Capture the cell that displays the provided text and extract its (X, Y) central coordinate. 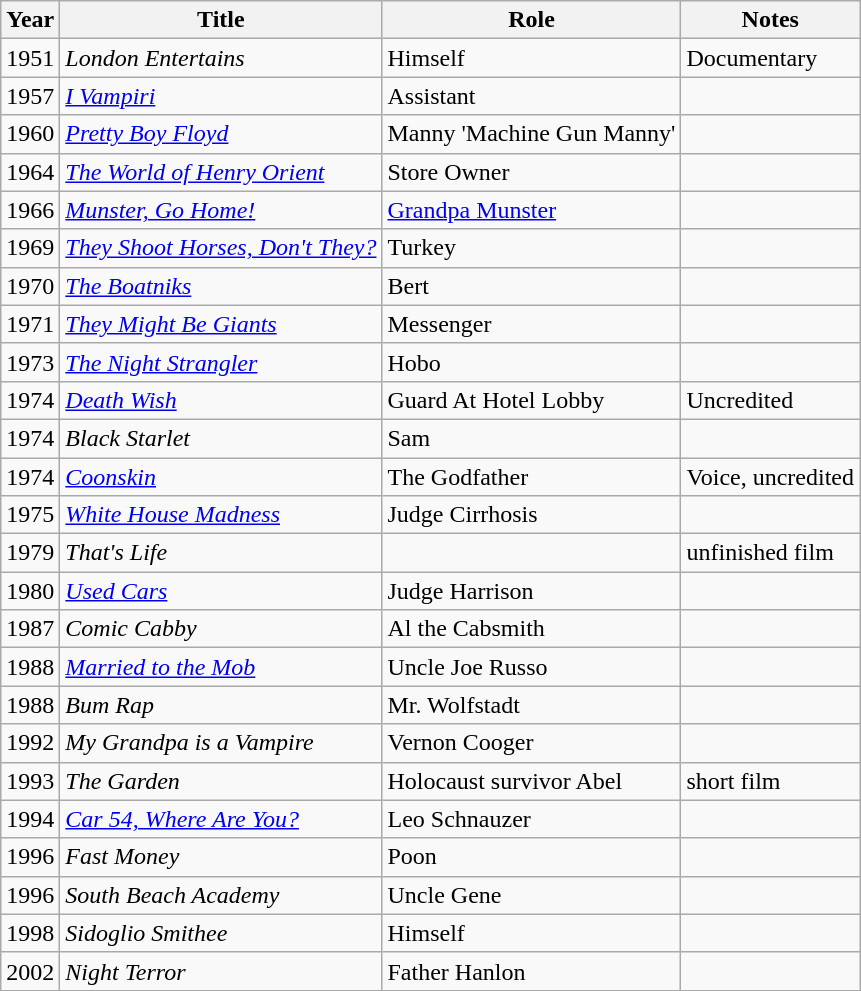
Coonskin (221, 477)
My Grandpa is a Vampire (221, 743)
Mr. Wolfstadt (532, 705)
Holocaust survivor Abel (532, 781)
1998 (30, 933)
Grandpa Munster (532, 210)
Documentary (770, 58)
Role (532, 20)
That's Life (221, 553)
1966 (30, 210)
Used Cars (221, 591)
Car 54, Where Are You? (221, 819)
1970 (30, 286)
Notes (770, 20)
Uncredited (770, 400)
Poon (532, 857)
Store Owner (532, 172)
Messenger (532, 324)
Leo Schnauzer (532, 819)
Hobo (532, 362)
Father Hanlon (532, 971)
1969 (30, 248)
1987 (30, 629)
They Shoot Horses, Don't They? (221, 248)
South Beach Academy (221, 895)
The World of Henry Orient (221, 172)
short film (770, 781)
The Godfather (532, 477)
The Night Strangler (221, 362)
1960 (30, 134)
Title (221, 20)
Married to the Mob (221, 667)
Judge Harrison (532, 591)
They Might Be Giants (221, 324)
Bert (532, 286)
London Entertains (221, 58)
The Boatniks (221, 286)
unfinished film (770, 553)
1973 (30, 362)
1993 (30, 781)
1971 (30, 324)
1957 (30, 96)
Judge Cirrhosis (532, 515)
Year (30, 20)
Vernon Cooger (532, 743)
1994 (30, 819)
Fast Money (221, 857)
Uncle Gene (532, 895)
Voice, uncredited (770, 477)
Sidoglio Smithee (221, 933)
1992 (30, 743)
Al the Cabsmith (532, 629)
Bum Rap (221, 705)
1980 (30, 591)
Night Terror (221, 971)
Black Starlet (221, 438)
Turkey (532, 248)
1964 (30, 172)
The Garden (221, 781)
Munster, Go Home! (221, 210)
Manny 'Machine Gun Manny' (532, 134)
1975 (30, 515)
Pretty Boy Floyd (221, 134)
Uncle Joe Russo (532, 667)
Comic Cabby (221, 629)
1951 (30, 58)
White House Madness (221, 515)
1979 (30, 553)
Assistant (532, 96)
I Vampiri (221, 96)
Guard At Hotel Lobby (532, 400)
Sam (532, 438)
Death Wish (221, 400)
2002 (30, 971)
